Provide the [X, Y] coordinate of the cell's center where the given text is located.  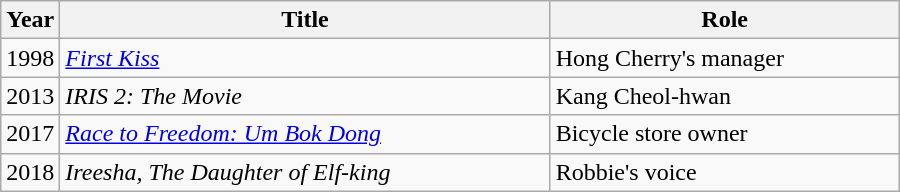
1998 [30, 58]
IRIS 2: The Movie [305, 96]
Bicycle store owner [724, 134]
Title [305, 20]
2013 [30, 96]
2018 [30, 172]
2017 [30, 134]
First Kiss [305, 58]
Hong Cherry's manager [724, 58]
Robbie's voice [724, 172]
Kang Cheol-hwan [724, 96]
Year [30, 20]
Race to Freedom: Um Bok Dong [305, 134]
Ireesha, The Daughter of Elf-king [305, 172]
Role [724, 20]
